Capture the cell that displays the provided text and extract its [X, Y] central coordinate. 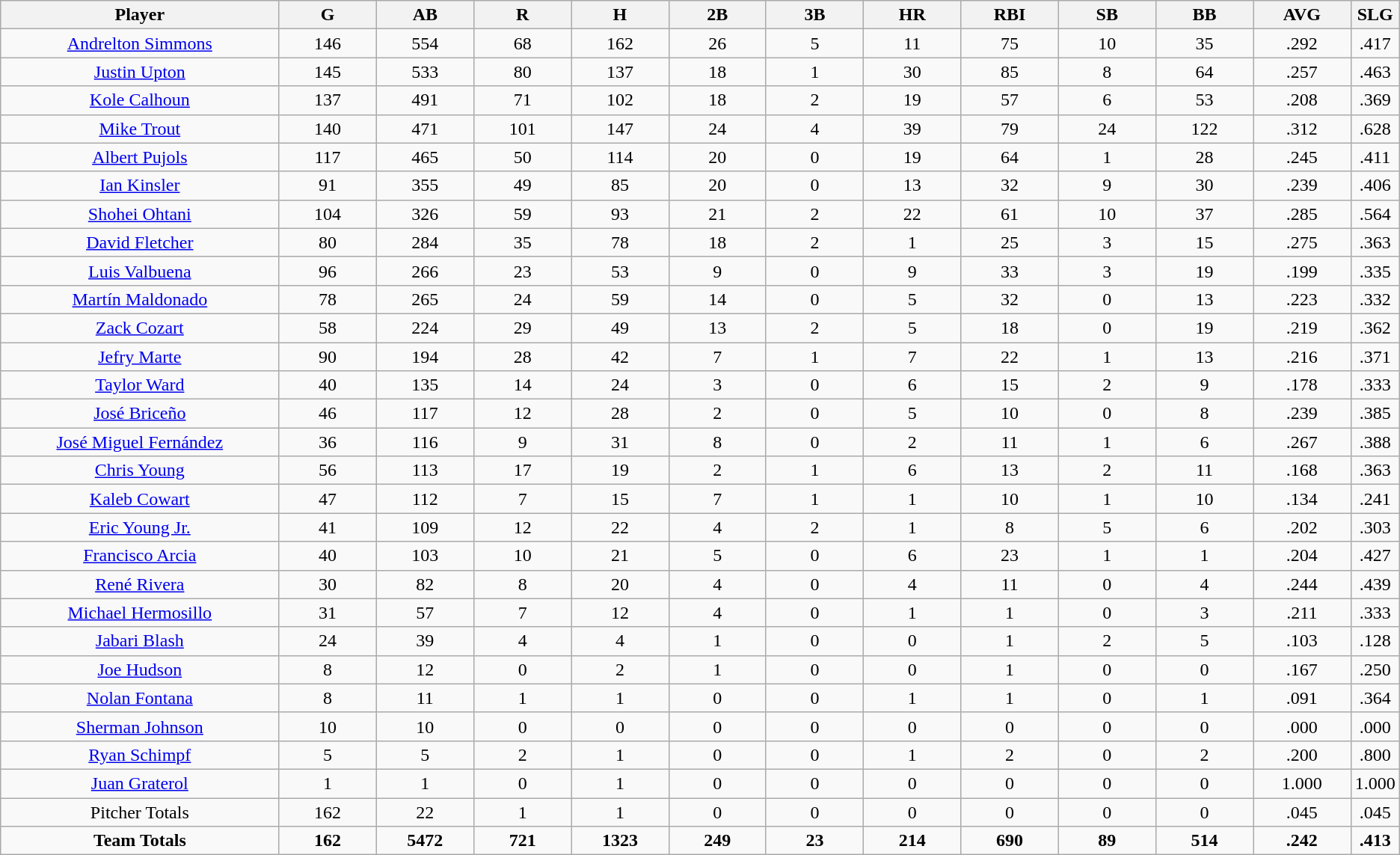
326 [425, 214]
José Miguel Fernández [140, 442]
Ian Kinsler [140, 186]
47 [328, 499]
.275 [1302, 242]
.411 [1375, 157]
Juan Graterol [140, 783]
Eric Young Jr. [140, 527]
194 [425, 357]
265 [425, 299]
.335 [1375, 271]
G [328, 15]
690 [1010, 841]
33 [1010, 271]
René Rivera [140, 584]
Player [140, 15]
42 [620, 357]
.463 [1375, 72]
RBI [1010, 15]
.091 [1302, 698]
.369 [1375, 100]
140 [328, 129]
491 [425, 100]
.267 [1302, 442]
.244 [1302, 584]
.257 [1302, 72]
.417 [1375, 43]
36 [328, 442]
Team Totals [140, 841]
.199 [1302, 271]
BB [1204, 15]
.332 [1375, 299]
.211 [1302, 613]
3B [814, 15]
214 [912, 841]
Jefry Marte [140, 357]
.406 [1375, 186]
284 [425, 242]
101 [522, 129]
H [620, 15]
.364 [1375, 698]
Pitcher Totals [140, 812]
50 [522, 157]
89 [1107, 841]
.362 [1375, 328]
37 [1204, 214]
Zack Cozart [140, 328]
.303 [1375, 527]
122 [1204, 129]
Chris Young [140, 471]
266 [425, 271]
533 [425, 72]
114 [620, 157]
Mike Trout [140, 129]
.413 [1375, 841]
Jabari Blash [140, 641]
Nolan Fontana [140, 698]
135 [425, 385]
.219 [1302, 328]
471 [425, 129]
147 [620, 129]
.216 [1302, 357]
SLG [1375, 15]
102 [620, 100]
.167 [1302, 669]
.202 [1302, 527]
56 [328, 471]
.285 [1302, 214]
26 [717, 43]
.427 [1375, 556]
82 [425, 584]
355 [425, 186]
.178 [1302, 385]
96 [328, 271]
79 [1010, 129]
514 [1204, 841]
José Briceño [140, 414]
.388 [1375, 442]
.564 [1375, 214]
2B [717, 15]
.250 [1375, 669]
61 [1010, 214]
41 [328, 527]
.241 [1375, 499]
R [522, 15]
17 [522, 471]
Taylor Ward [140, 385]
46 [328, 414]
554 [425, 43]
145 [328, 72]
.385 [1375, 414]
68 [522, 43]
58 [328, 328]
Ryan Schimpf [140, 755]
109 [425, 527]
Justin Upton [140, 72]
.371 [1375, 357]
.628 [1375, 129]
.223 [1302, 299]
29 [522, 328]
.168 [1302, 471]
146 [328, 43]
.208 [1302, 100]
Kole Calhoun [140, 100]
.204 [1302, 556]
91 [328, 186]
Andrelton Simmons [140, 43]
Francisco Arcia [140, 556]
.292 [1302, 43]
.312 [1302, 129]
.439 [1375, 584]
Michael Hermosillo [140, 613]
Luis Valbuena [140, 271]
1323 [620, 841]
Martín Maldonado [140, 299]
116 [425, 442]
.200 [1302, 755]
71 [522, 100]
.103 [1302, 641]
25 [1010, 242]
Shohei Ohtani [140, 214]
103 [425, 556]
5472 [425, 841]
113 [425, 471]
AB [425, 15]
90 [328, 357]
SB [1107, 15]
104 [328, 214]
.245 [1302, 157]
Sherman Johnson [140, 726]
.242 [1302, 841]
Kaleb Cowart [140, 499]
249 [717, 841]
.128 [1375, 641]
93 [620, 214]
721 [522, 841]
Joe Hudson [140, 669]
224 [425, 328]
David Fletcher [140, 242]
.800 [1375, 755]
Albert Pujols [140, 157]
AVG [1302, 15]
465 [425, 157]
75 [1010, 43]
112 [425, 499]
HR [912, 15]
.134 [1302, 499]
